Return (X, Y) of the center of cell containing provided text 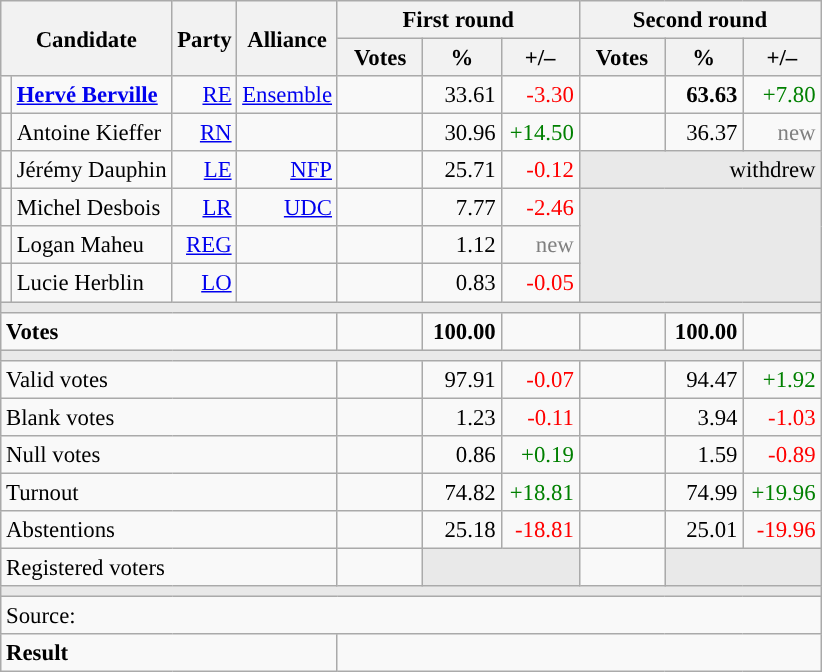
Alliance (287, 38)
0.86 (462, 455)
1.23 (462, 417)
Lucie Herblin (92, 283)
-1.03 (782, 417)
Abstentions (170, 530)
UDC (287, 208)
-0.07 (540, 379)
Blank votes (170, 417)
+19.96 (782, 492)
0.83 (462, 283)
+0.19 (540, 455)
REG (204, 245)
Valid votes (170, 379)
NFP (287, 170)
-0.11 (540, 417)
1.59 (704, 455)
Hervé Berville (92, 95)
-18.81 (540, 530)
74.99 (704, 492)
withdrew (700, 170)
LE (204, 170)
First round (458, 20)
RN (204, 133)
Ensemble (287, 95)
-2.46 (540, 208)
Party (204, 38)
Jérémy Dauphin (92, 170)
Antoine Kieffer (92, 133)
+7.80 (782, 95)
36.37 (704, 133)
1.12 (462, 245)
25.01 (704, 530)
Logan Maheu (92, 245)
63.63 (704, 95)
30.96 (462, 133)
+14.50 (540, 133)
RE (204, 95)
Candidate (86, 38)
Source: (411, 616)
LR (204, 208)
-0.89 (782, 455)
Turnout (170, 492)
LO (204, 283)
-3.30 (540, 95)
+18.81 (540, 492)
Result (170, 653)
Registered voters (170, 567)
33.61 (462, 95)
97.91 (462, 379)
Null votes (170, 455)
3.94 (704, 417)
7.77 (462, 208)
-19.96 (782, 530)
-0.12 (540, 170)
94.47 (704, 379)
25.71 (462, 170)
Second round (700, 20)
-0.05 (540, 283)
74.82 (462, 492)
+1.92 (782, 379)
25.18 (462, 530)
Michel Desbois (92, 208)
